Return (X, Y) of the center of cell containing provided text 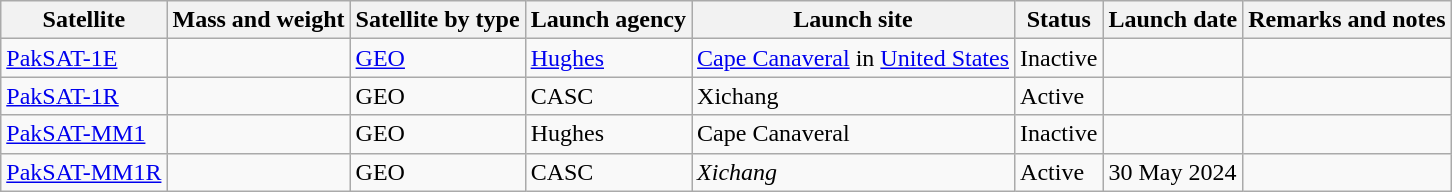
Launch agency (608, 20)
PakSAT-1R (84, 96)
Satellite by type (438, 20)
PakSAT-1E (84, 58)
Cape Canaveral in United States (854, 58)
Satellite (84, 20)
Mass and weight (258, 20)
Launch date (1173, 20)
30 May 2024 (1173, 172)
Remarks and notes (1347, 20)
PakSAT-MM1 (84, 134)
Status (1059, 20)
PakSAT-MM1R (84, 172)
Cape Canaveral (854, 134)
Launch site (854, 20)
